Locate the cell with the specified text and output its [x, y] center coordinate. 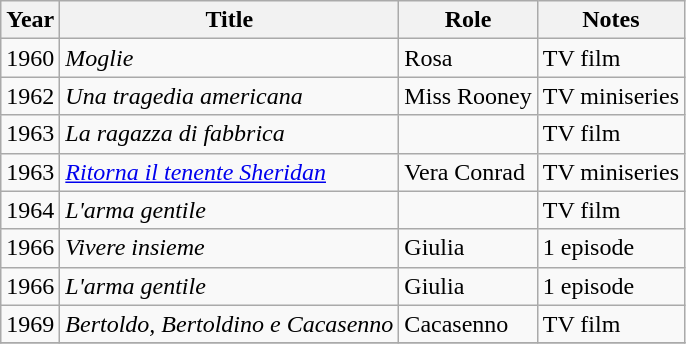
Vera Conrad [468, 172]
Vivere insieme [230, 248]
Ritorna il tenente Sheridan [230, 172]
Year [30, 20]
Moglie [230, 58]
Miss Rooney [468, 96]
Rosa [468, 58]
1964 [30, 210]
Role [468, 20]
1962 [30, 96]
1960 [30, 58]
Una tragedia americana [230, 96]
La ragazza di fabbrica [230, 134]
1969 [30, 324]
Title [230, 20]
Bertoldo, Bertoldino e Cacasenno [230, 324]
Notes [610, 20]
Cacasenno [468, 324]
